Identify which cell holds the provided text, then report its (X, Y) central coordinate. 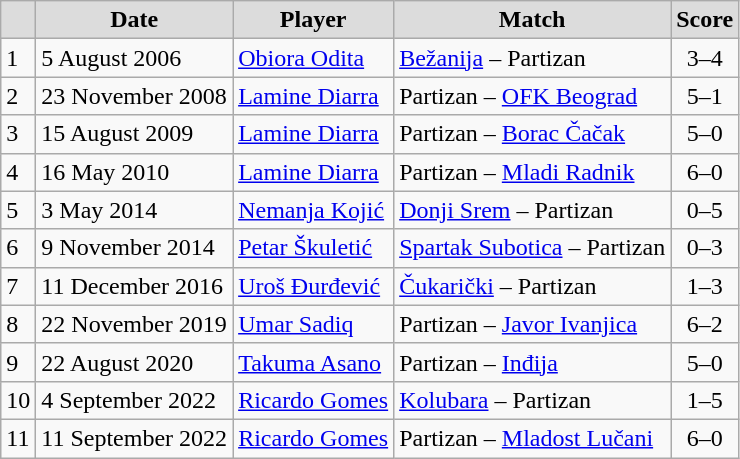
Obiora Odita (314, 58)
Donji Srem – Partizan (532, 210)
8 (18, 324)
Player (314, 20)
Partizan – OFK Beograd (532, 96)
10 (18, 400)
4 September 2022 (134, 400)
Takuma Asano (314, 362)
22 November 2019 (134, 324)
1 (18, 58)
Kolubara – Partizan (532, 400)
Spartak Subotica – Partizan (532, 248)
11 September 2022 (134, 438)
Uroš Đurđević (314, 286)
1–5 (705, 400)
Nemanja Kojić (314, 210)
7 (18, 286)
Score (705, 20)
3–4 (705, 58)
11 (18, 438)
Bežanija – Partizan (532, 58)
Čukarički – Partizan (532, 286)
15 August 2009 (134, 134)
Partizan – Mladost Lučani (532, 438)
1–3 (705, 286)
Date (134, 20)
Petar Škuletić (314, 248)
Umar Sadiq (314, 324)
4 (18, 172)
3 (18, 134)
6–2 (705, 324)
16 May 2010 (134, 172)
5–1 (705, 96)
9 November 2014 (134, 248)
Partizan – Borac Čačak (532, 134)
2 (18, 96)
6 (18, 248)
3 May 2014 (134, 210)
22 August 2020 (134, 362)
0–5 (705, 210)
11 December 2016 (134, 286)
0–3 (705, 248)
Partizan – Inđija (532, 362)
5 August 2006 (134, 58)
Partizan – Javor Ivanjica (532, 324)
Partizan – Mladi Radnik (532, 172)
Match (532, 20)
23 November 2008 (134, 96)
9 (18, 362)
5 (18, 210)
